Identify which cell holds the provided text, then report its [X, Y] central coordinate. 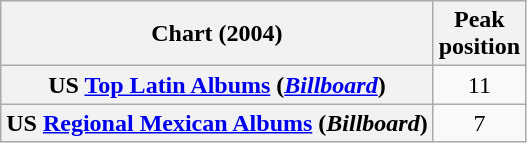
Chart (2004) [217, 34]
11 [479, 85]
US Regional Mexican Albums (Billboard) [217, 123]
Peakposition [479, 34]
US Top Latin Albums (Billboard) [217, 85]
7 [479, 123]
